Return the (x, y) coordinate for the center point of the cell that contains the specified text.  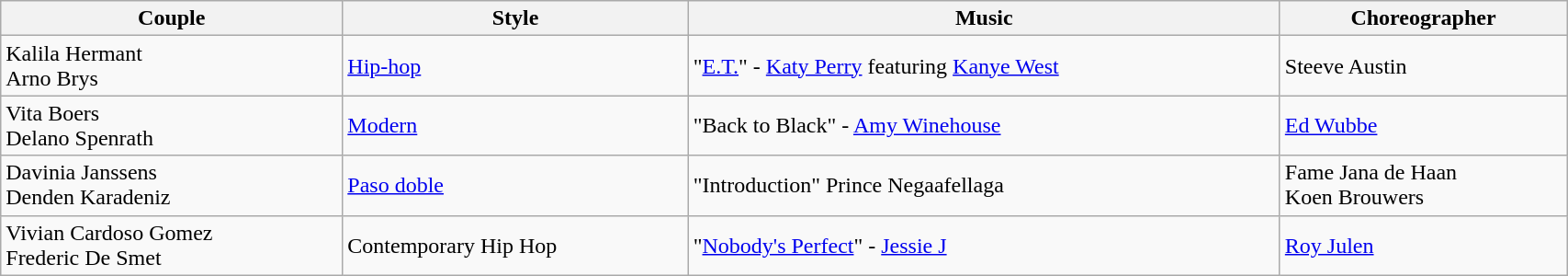
Kalila Hermant Arno Brys (172, 66)
Ed Wubbe (1423, 125)
Modern (515, 125)
Music (984, 18)
Style (515, 18)
"Nobody's Perfect" - Jessie J (984, 245)
"Introduction" Prince Negaafellaga (984, 186)
Roy Julen (1423, 245)
"Back to Black" - Amy Winehouse (984, 125)
Paso doble (515, 186)
Couple (172, 18)
Vivian Cardoso Gomez Frederic De Smet (172, 245)
Steeve Austin (1423, 66)
"E.T." - Katy Perry featuring Kanye West (984, 66)
Fame Jana de Haan Koen Brouwers (1423, 186)
Choreographer (1423, 18)
Vita Boers Delano Spenrath (172, 125)
Hip-hop (515, 66)
Contemporary Hip Hop (515, 245)
Davinia Janssens Denden Karadeniz (172, 186)
